Return the [x, y] coordinate for the center point of the cell that contains the specified text.  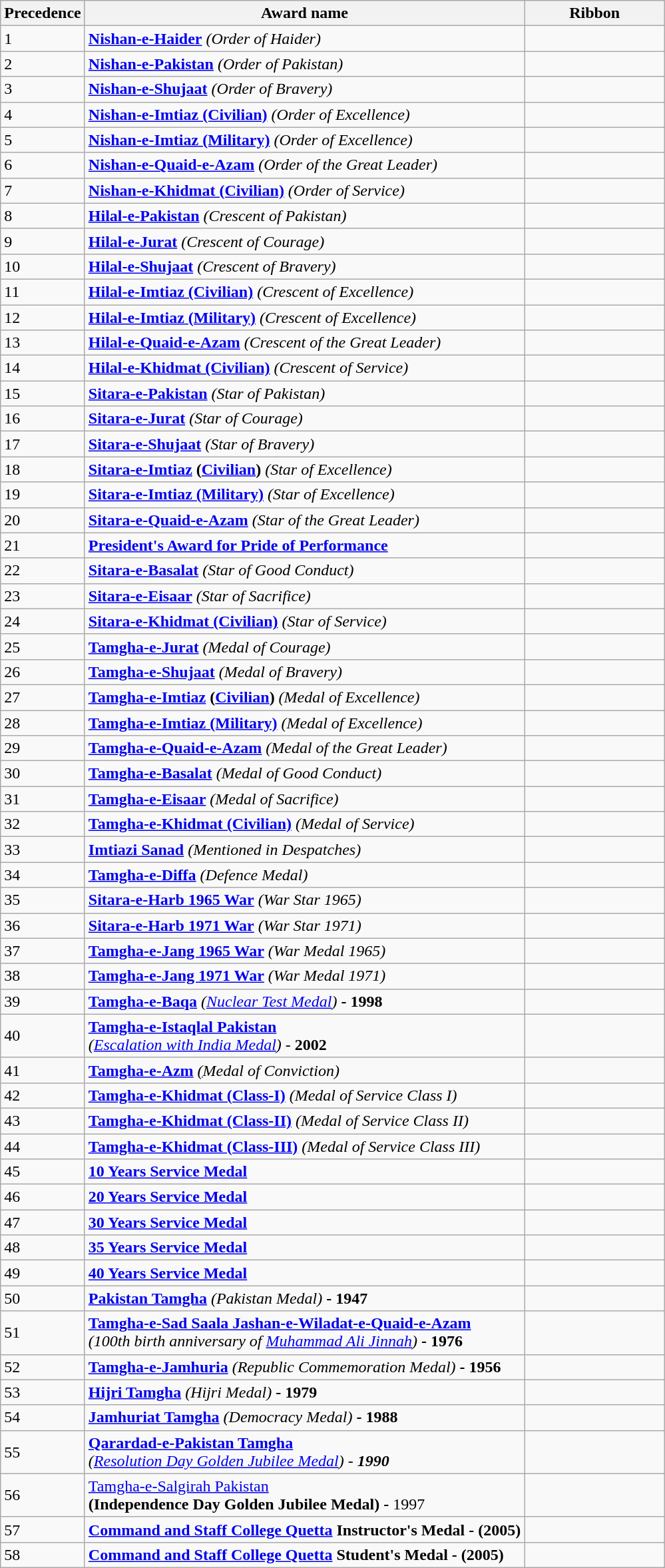
50 [43, 1298]
Imtiazi Sanad (Mentioned in Despatches) [304, 850]
Tamgha-e-Shujaat (Medal of Bravery) [304, 672]
5 [43, 140]
Tamgha-e-Jang 1971 War (War Medal 1971) [304, 976]
20 Years Service Medal [304, 1197]
12 [43, 318]
6 [43, 165]
30 [43, 774]
41 [43, 1070]
45 [43, 1172]
42 [43, 1095]
3 [43, 89]
35 Years Service Medal [304, 1248]
1 [43, 39]
Nishan-e-Quaid-e-Azam (Order of the Great Leader) [304, 165]
Tamgha-e-Diffa (Defence Medal) [304, 875]
20 [43, 520]
16 [43, 419]
Sitara-e-Harb 1965 War (War Star 1965) [304, 900]
54 [43, 1418]
35 [43, 900]
58 [43, 1555]
48 [43, 1248]
26 [43, 672]
21 [43, 545]
Nishan-e-Haider (Order of Haider) [304, 39]
Tamgha-e-Eisaar (Medal of Sacrifice) [304, 799]
9 [43, 241]
Hilal-e-Imtiaz (Military) (Crescent of Excellence) [304, 318]
32 [43, 824]
14 [43, 368]
Sitara-e-Imtiaz (Military) (Star of Excellence) [304, 495]
Tamgha-e-Khidmat (Class-III) (Medal of Service Class III) [304, 1146]
Sitara-e-Jurat (Star of Courage) [304, 419]
Tamgha-e-Baqa (Nuclear Test Medal) - 1998 [304, 1001]
15 [43, 393]
Hilal-e-Khidmat (Civilian) (Crescent of Service) [304, 368]
Hilal-e-Imtiaz (Civilian) (Crescent of Excellence) [304, 292]
2 [43, 64]
46 [43, 1197]
Hilal-e-Quaid-e-Azam (Crescent of the Great Leader) [304, 343]
8 [43, 216]
Tamgha-e-Basalat (Medal of Good Conduct) [304, 774]
Hilal-e-Pakistan (Crescent of Pakistan) [304, 216]
51 [43, 1333]
38 [43, 976]
Tamgha-e-Quaid-e-Azam (Medal of the Great Leader) [304, 748]
36 [43, 925]
Tamgha-e-Imtiaz (Military) (Medal of Excellence) [304, 722]
Tamgha-e-Salgirah Pakistan(Independence Day Golden Jubilee Medal) - 1997 [304, 1495]
55 [43, 1451]
29 [43, 748]
56 [43, 1495]
Hilal-e-Shujaat (Crescent of Bravery) [304, 266]
Command and Staff College Quetta Instructor's Medal - (2005) [304, 1529]
19 [43, 495]
30 Years Service Medal [304, 1222]
13 [43, 343]
Sitara-e-Eisaar (Star of Sacrifice) [304, 596]
Hijri Tamgha (Hijri Medal) - 1979 [304, 1392]
Tamgha-e-Khidmat (Class-II) (Medal of Service Class II) [304, 1121]
44 [43, 1146]
Nishan-e-Imtiaz (Civilian) (Order of Excellence) [304, 115]
Sitara-e-Shujaat (Star of Bravery) [304, 444]
Jamhuriat Tamgha (Democracy Medal) - 1988 [304, 1418]
49 [43, 1273]
Ribbon [595, 13]
25 [43, 647]
Tamgha-e-Sad Saala Jashan-e-Wiladat-e-Quaid-e-Azam(100th birth anniversary of Muhammad Ali Jinnah) - 1976 [304, 1333]
31 [43, 799]
Tamgha-e-Khidmat (Class-I) (Medal of Service Class I) [304, 1095]
4 [43, 115]
Sitara-e-Basalat (Star of Good Conduct) [304, 571]
Sitara-e-Harb 1971 War (War Star 1971) [304, 925]
34 [43, 875]
24 [43, 621]
Nishan-e-Pakistan (Order of Pakistan) [304, 64]
Pakistan Tamgha (Pakistan Medal) - 1947 [304, 1298]
Tamgha-e-Khidmat (Civilian) (Medal of Service) [304, 824]
10 [43, 266]
Tamgha-e-Imtiaz (Civilian) (Medal of Excellence) [304, 697]
37 [43, 951]
52 [43, 1367]
Sitara-e-Pakistan (Star of Pakistan) [304, 393]
53 [43, 1392]
7 [43, 190]
Command and Staff College Quetta Student's Medal - (2005) [304, 1555]
40 [43, 1036]
Nishan-e-Shujaat (Order of Bravery) [304, 89]
Tamgha-e-Azm (Medal of Conviction) [304, 1070]
47 [43, 1222]
Award name [304, 13]
33 [43, 850]
Tamgha-e-Jurat (Medal of Courage) [304, 647]
Sitara-e-Imtiaz (Civilian) (Star of Excellence) [304, 469]
39 [43, 1001]
28 [43, 722]
President's Award for Pride of Performance [304, 545]
27 [43, 697]
Tamgha-e-Istaqlal Pakistan(Escalation with India Medal) - 2002 [304, 1036]
Tamgha-e-Jang 1965 War (War Medal 1965) [304, 951]
17 [43, 444]
Sitara-e-Quaid-e-Azam (Star of the Great Leader) [304, 520]
22 [43, 571]
23 [43, 596]
Nishan-e-Khidmat (Civilian) (Order of Service) [304, 190]
10 Years Service Medal [304, 1172]
Hilal-e-Jurat (Crescent of Courage) [304, 241]
40 Years Service Medal [304, 1273]
11 [43, 292]
Qarardad-e-Pakistan Tamgha(Resolution Day Golden Jubilee Medal) - 1990 [304, 1451]
Nishan-e-Imtiaz (Military) (Order of Excellence) [304, 140]
57 [43, 1529]
18 [43, 469]
Tamgha-e-Jamhuria (Republic Commemoration Medal) - 1956 [304, 1367]
Sitara-e-Khidmat (Civilian) (Star of Service) [304, 621]
43 [43, 1121]
Precedence [43, 13]
